Search for the cell housing the specified text and yield its (X, Y) center coordinate. 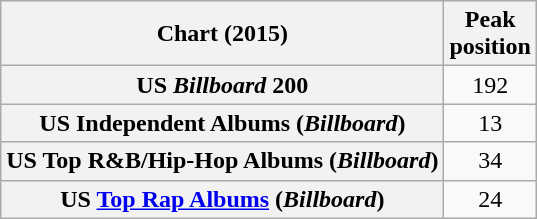
34 (490, 161)
US Billboard 200 (222, 85)
192 (490, 85)
Peak position (490, 34)
US Independent Albums (Billboard) (222, 123)
US Top R&B/Hip-Hop Albums (Billboard) (222, 161)
Chart (2015) (222, 34)
US Top Rap Albums (Billboard) (222, 199)
24 (490, 199)
13 (490, 123)
